Determine the [x, y] coordinate at the center of the cell enclosing the given text.  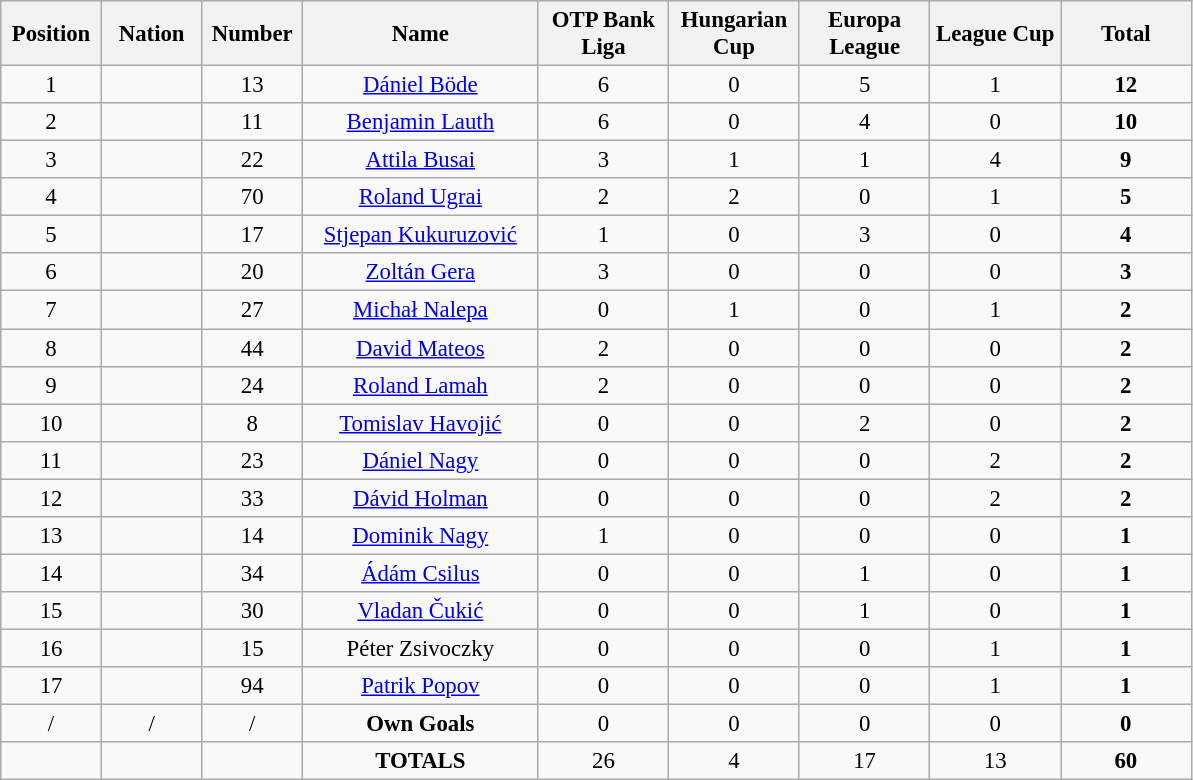
27 [252, 310]
Number [252, 34]
League Cup [996, 34]
20 [252, 273]
Stjepan Kukuruzović [421, 235]
Nation [152, 34]
Own Goals [421, 724]
24 [252, 385]
Dávid Holman [421, 498]
16 [52, 648]
Total [1126, 34]
7 [52, 310]
David Mateos [421, 348]
26 [604, 761]
44 [252, 348]
Dominik Nagy [421, 536]
Roland Ugrai [421, 197]
70 [252, 197]
Zoltán Gera [421, 273]
Hungarian Cup [734, 34]
94 [252, 686]
Ádám Csilus [421, 573]
Dániel Nagy [421, 460]
30 [252, 611]
Patrik Popov [421, 686]
Péter Zsivoczky [421, 648]
33 [252, 498]
60 [1126, 761]
Benjamin Lauth [421, 122]
Name [421, 34]
OTP Bank Liga [604, 34]
Roland Lamah [421, 385]
23 [252, 460]
Europa League [864, 34]
34 [252, 573]
Tomislav Havojić [421, 423]
Michał Nalepa [421, 310]
Dániel Böde [421, 85]
Vladan Čukić [421, 611]
Position [52, 34]
Attila Busai [421, 160]
22 [252, 160]
TOTALS [421, 761]
